From the cell containing the given text, extract its center point as [X, Y] coordinate. 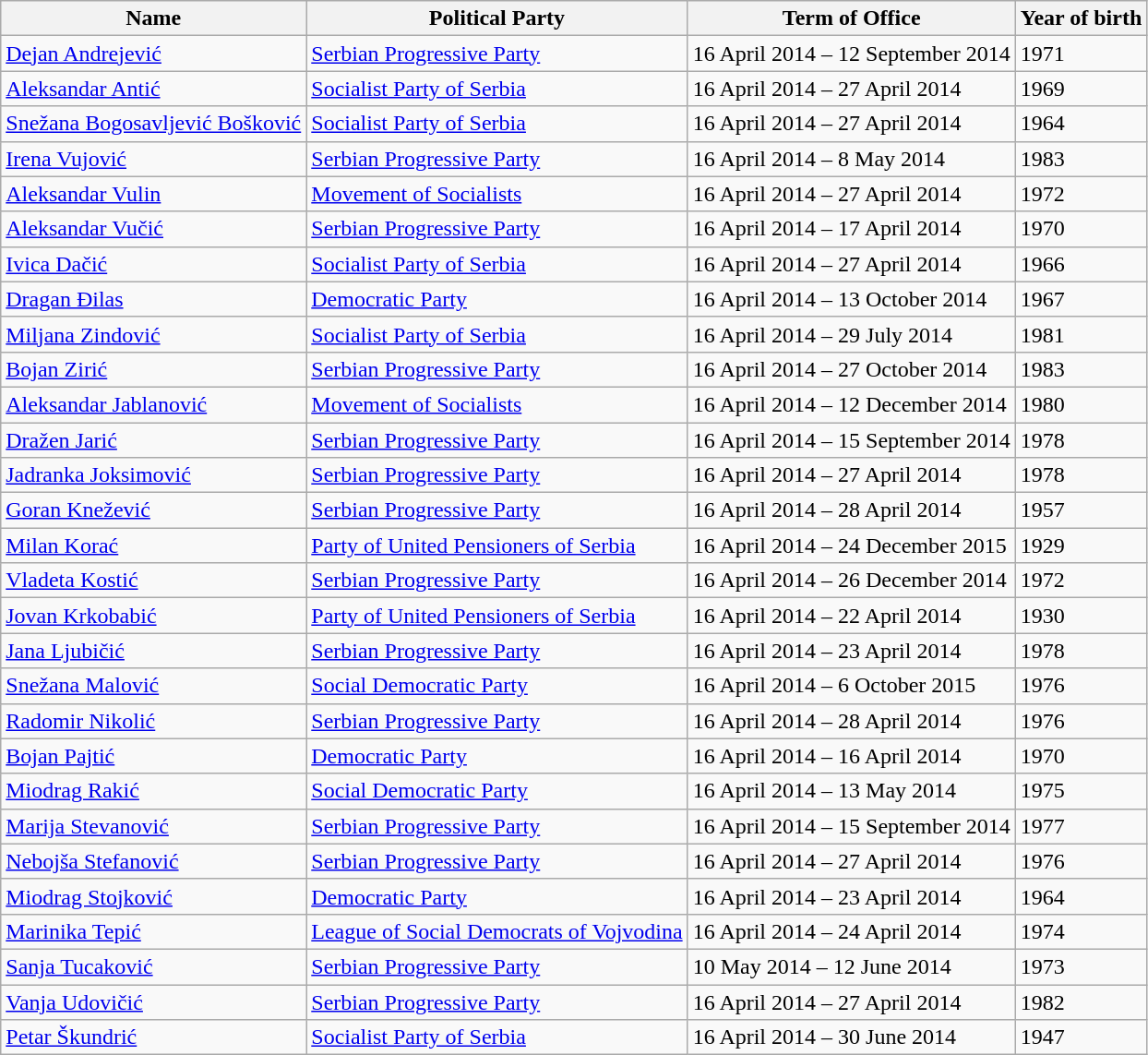
Vladeta Kostić [153, 581]
Bojan Zirić [153, 369]
Aleksandar Jablanović [153, 404]
Petar Škundrić [153, 1037]
Miljana Zindović [153, 334]
Miodrag Rakić [153, 791]
16 April 2014 – 22 April 2014 [851, 616]
Milan Korać [153, 545]
Snežana Bogosavljević Bošković [153, 124]
16 April 2014 – 6 October 2015 [851, 686]
Marinika Tepić [153, 931]
1969 [1082, 89]
Dragan Đilas [153, 299]
16 April 2014 – 8 May 2014 [851, 159]
Aleksandar Vučić [153, 229]
16 April 2014 – 30 June 2014 [851, 1037]
Name [153, 18]
Aleksandar Antić [153, 89]
Jovan Krkobabić [153, 616]
Bojan Pajtić [153, 756]
Year of birth [1082, 18]
Aleksandar Vulin [153, 194]
Ivica Dačić [153, 264]
16 April 2014 – 13 May 2014 [851, 791]
Jana Ljubičić [153, 651]
10 May 2014 – 12 June 2014 [851, 966]
Marija Stevanović [153, 826]
16 April 2014 – 13 October 2014 [851, 299]
League of Social Democrats of Vojvodina [496, 931]
Goran Knežević [153, 510]
Dejan Andrejević [153, 54]
1957 [1082, 510]
16 April 2014 – 12 September 2014 [851, 54]
1947 [1082, 1037]
Political Party [496, 18]
Term of Office [851, 18]
Dražen Jarić [153, 440]
1980 [1082, 404]
1929 [1082, 545]
16 April 2014 – 17 April 2014 [851, 229]
1977 [1082, 826]
Sanja Tucaković [153, 966]
Nebojša Stefanović [153, 861]
1971 [1082, 54]
16 April 2014 – 24 April 2014 [851, 931]
Radomir Nikolić [153, 721]
1966 [1082, 264]
16 April 2014 – 29 July 2014 [851, 334]
16 April 2014 – 24 December 2015 [851, 545]
1973 [1082, 966]
16 April 2014 – 26 December 2014 [851, 581]
Irena Vujović [153, 159]
Snežana Malović [153, 686]
1930 [1082, 616]
1981 [1082, 334]
16 April 2014 – 16 April 2014 [851, 756]
1982 [1082, 1001]
1974 [1082, 931]
16 April 2014 – 12 December 2014 [851, 404]
Miodrag Stojković [153, 896]
1975 [1082, 791]
Vanja Udovičić [153, 1001]
Jadranka Joksimović [153, 475]
1967 [1082, 299]
16 April 2014 – 27 October 2014 [851, 369]
